Scan for the cell matching the given text and deliver its (x, y) coordinate at center. 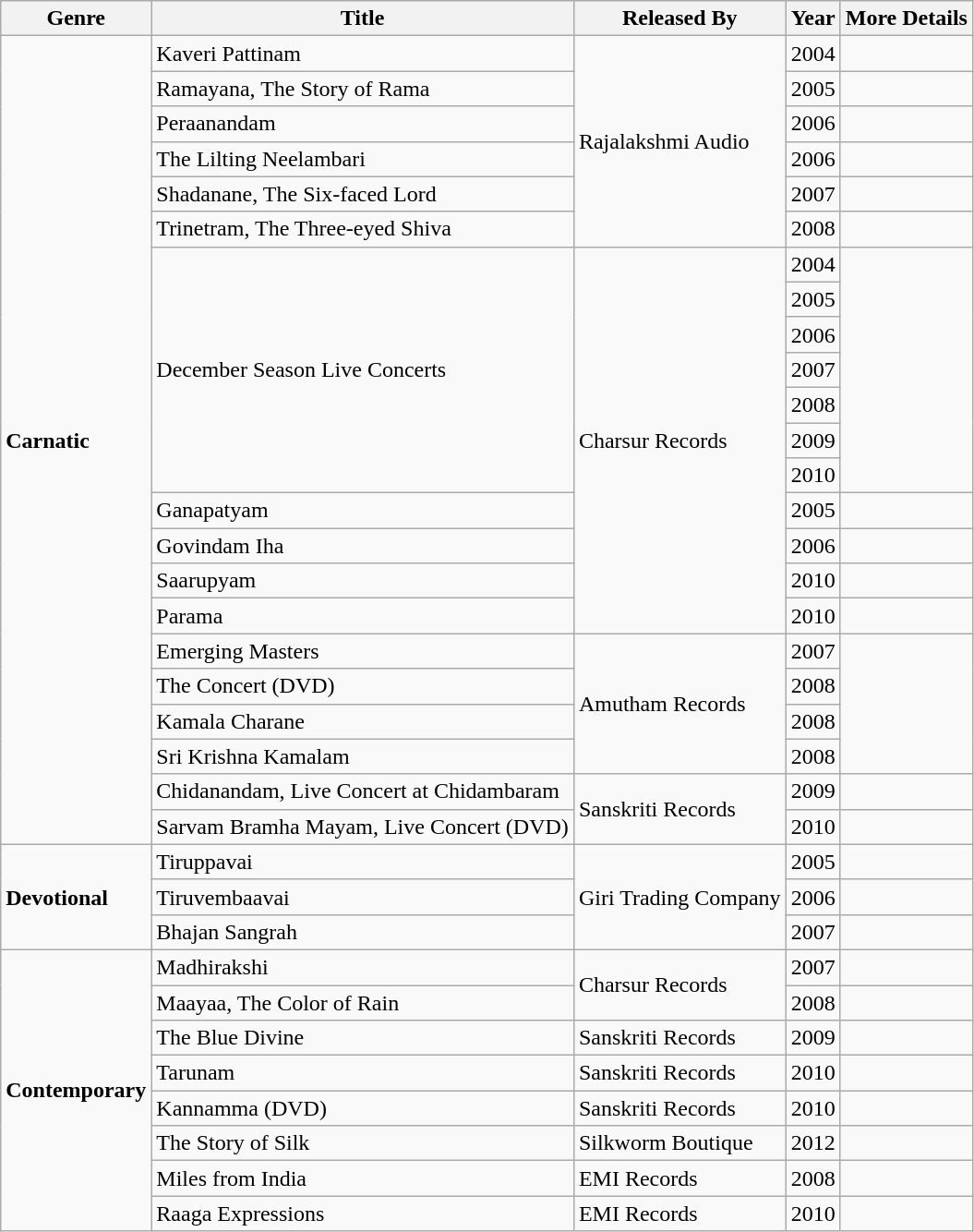
Contemporary (76, 1090)
Madhirakshi (363, 967)
Peraanandam (363, 124)
Rajalakshmi Audio (679, 141)
Kaveri Pattinam (363, 54)
Kamala Charane (363, 721)
Sri Krishna Kamalam (363, 756)
The Story of Silk (363, 1143)
Tiruvembaavai (363, 897)
The Lilting Neelambari (363, 159)
Kannamma (DVD) (363, 1108)
Year (812, 18)
Title (363, 18)
Tarunam (363, 1073)
The Blue Divine (363, 1038)
Sarvam Bramha Mayam, Live Concert (DVD) (363, 827)
December Season Live Concerts (363, 369)
The Concert (DVD) (363, 686)
Shadanane, The Six-faced Lord (363, 194)
Miles from India (363, 1178)
Chidanandam, Live Concert at Chidambaram (363, 791)
Emerging Masters (363, 651)
Bhajan Sangrah (363, 932)
Ramayana, The Story of Rama (363, 89)
Silkworm Boutique (679, 1143)
Carnatic (76, 440)
More Details (907, 18)
Parama (363, 616)
Devotional (76, 897)
Giri Trading Company (679, 897)
Ganapatyam (363, 511)
Saarupyam (363, 581)
Released By (679, 18)
Tiruppavai (363, 862)
Raaga Expressions (363, 1214)
Amutham Records (679, 704)
2012 (812, 1143)
Genre (76, 18)
Trinetram, The Three-eyed Shiva (363, 229)
Govindam Iha (363, 546)
Maayaa, The Color of Rain (363, 1002)
